Pinpoint the cell where the given text exists, returning its [x, y] midpoint coordinate. 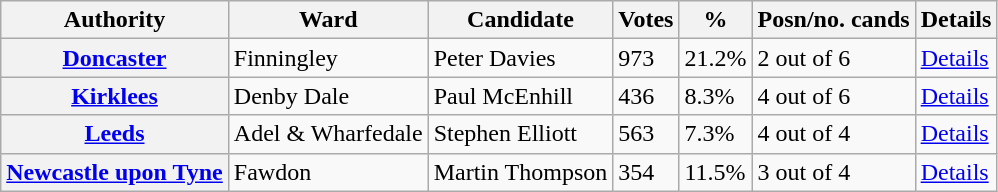
Posn/no. cands [834, 20]
3 out of 4 [834, 172]
4 out of 6 [834, 96]
2 out of 6 [834, 58]
Leeds [115, 134]
Peter Davies [520, 58]
8.3% [716, 96]
11.5% [716, 172]
Candidate [520, 20]
7.3% [716, 134]
Newcastle upon Tyne [115, 172]
Adel & Wharfedale [328, 134]
Fawdon [328, 172]
Authority [115, 20]
563 [646, 134]
% [716, 20]
354 [646, 172]
Votes [646, 20]
Martin Thompson [520, 172]
Denby Dale [328, 96]
Kirklees [115, 96]
Stephen Elliott [520, 134]
Finningley [328, 58]
4 out of 4 [834, 134]
Paul McEnhill [520, 96]
Doncaster [115, 58]
21.2% [716, 58]
973 [646, 58]
Ward [328, 20]
436 [646, 96]
